Extract the (x, y) coordinate from the center of the cell holding the provided text.  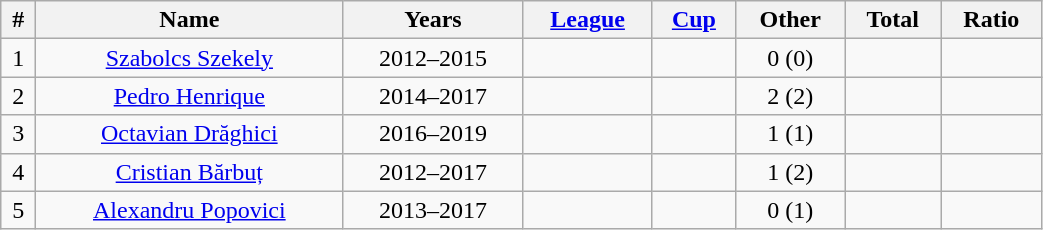
Other (790, 20)
League (588, 20)
Octavian Drăghici (190, 134)
Name (190, 20)
2 (18, 96)
1 (18, 58)
5 (18, 210)
1 (2) (790, 172)
0 (0) (790, 58)
2012–2015 (433, 58)
2014–2017 (433, 96)
# (18, 20)
0 (1) (790, 210)
Ratio (992, 20)
Cup (694, 20)
Years (433, 20)
Pedro Henrique (190, 96)
2 (2) (790, 96)
Total (893, 20)
Alexandru Popovici (190, 210)
2016–2019 (433, 134)
Szabolcs Szekely (190, 58)
2013–2017 (433, 210)
Cristian Bărbuț (190, 172)
3 (18, 134)
2012–2017 (433, 172)
4 (18, 172)
1 (1) (790, 134)
